Return (X, Y) of the center of cell containing provided text 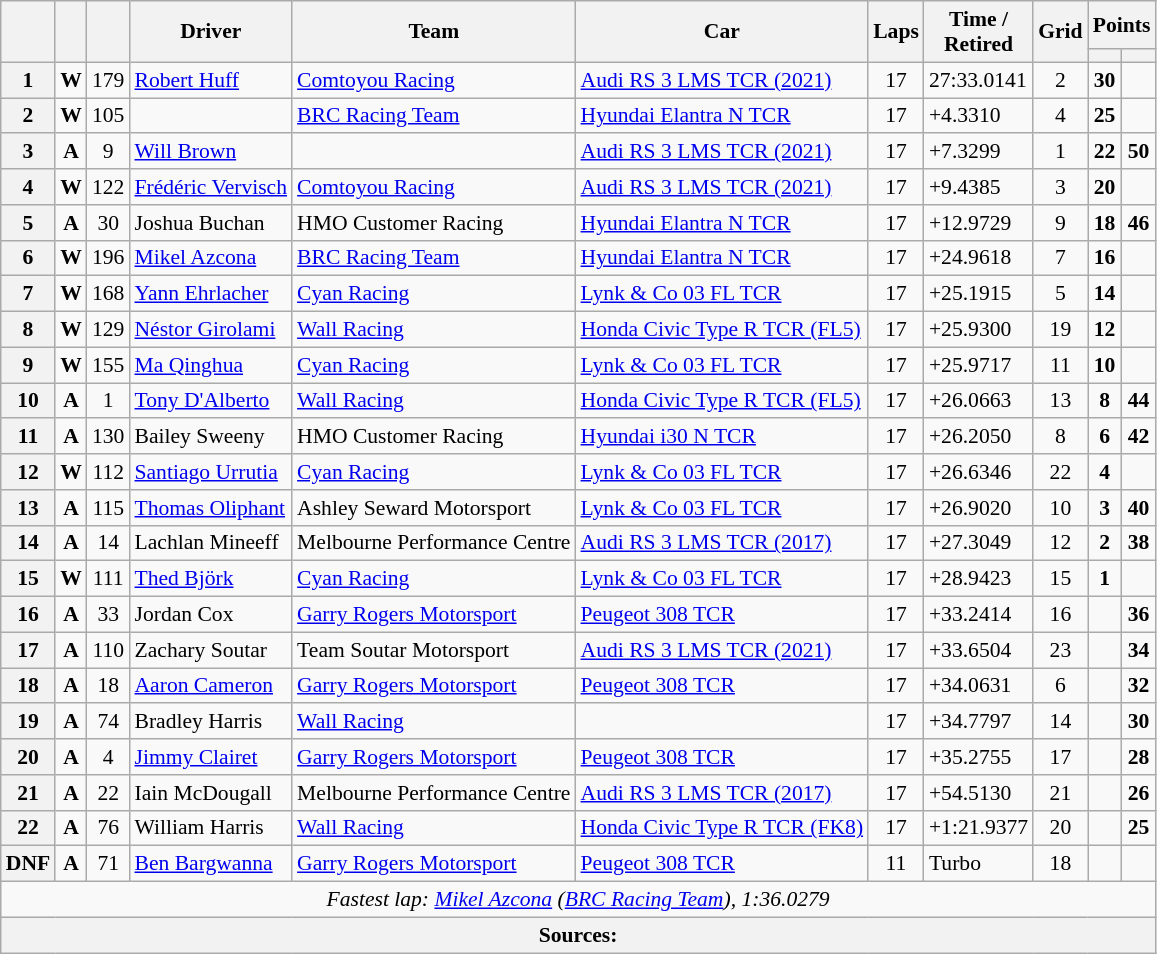
Frédéric Vervisch (210, 187)
Team Soutar Motorsport (434, 650)
Robert Huff (210, 80)
Tony D'Alberto (210, 401)
32 (1139, 686)
Ben Bargwanna (210, 864)
105 (108, 116)
168 (108, 294)
46 (1139, 223)
+34.7797 (978, 722)
Iain McDougall (210, 793)
+25.9300 (978, 330)
Fastest lap: Mikel Azcona (BRC Racing Team), 1:36.0279 (578, 900)
+4.3310 (978, 116)
110 (108, 650)
Joshua Buchan (210, 223)
Jimmy Clairet (210, 757)
+25.1915 (978, 294)
26 (1139, 793)
Bradley Harris (210, 722)
Sources: (578, 935)
23 (1060, 650)
Bailey Sweeny (210, 437)
33 (108, 615)
+26.9020 (978, 508)
155 (108, 365)
Lachlan Mineeff (210, 543)
Team (434, 32)
38 (1139, 543)
122 (108, 187)
27:33.0141 (978, 80)
+7.3299 (978, 152)
+28.9423 (978, 579)
Santiago Urrutia (210, 472)
Ma Qinghua (210, 365)
+26.2050 (978, 437)
Jordan Cox (210, 615)
Turbo (978, 864)
Will Brown (210, 152)
34 (1139, 650)
36 (1139, 615)
Time /Retired (978, 32)
130 (108, 437)
+26.6346 (978, 472)
+33.2414 (978, 615)
179 (108, 80)
50 (1139, 152)
+54.5130 (978, 793)
Yann Ehrlacher (210, 294)
+34.0631 (978, 686)
Honda Civic Type R TCR (FK8) (722, 828)
Car (722, 32)
Grid (1060, 32)
129 (108, 330)
44 (1139, 401)
115 (108, 508)
Hyundai i30 N TCR (722, 437)
Aaron Cameron (210, 686)
111 (108, 579)
40 (1139, 508)
Points (1122, 25)
+35.2755 (978, 757)
74 (108, 722)
+12.9729 (978, 223)
+24.9618 (978, 258)
42 (1139, 437)
+33.6504 (978, 650)
Driver (210, 32)
+26.0663 (978, 401)
Zachary Soutar (210, 650)
71 (108, 864)
196 (108, 258)
Thomas Oliphant (210, 508)
Laps (896, 32)
William Harris (210, 828)
DNF (28, 864)
28 (1139, 757)
Ashley Seward Motorsport (434, 508)
+1:21.9377 (978, 828)
Thed Björk (210, 579)
+27.3049 (978, 543)
112 (108, 472)
76 (108, 828)
+9.4385 (978, 187)
Mikel Azcona (210, 258)
Néstor Girolami (210, 330)
+25.9717 (978, 365)
